From the cell containing the given text, extract its center point as (x, y) coordinate. 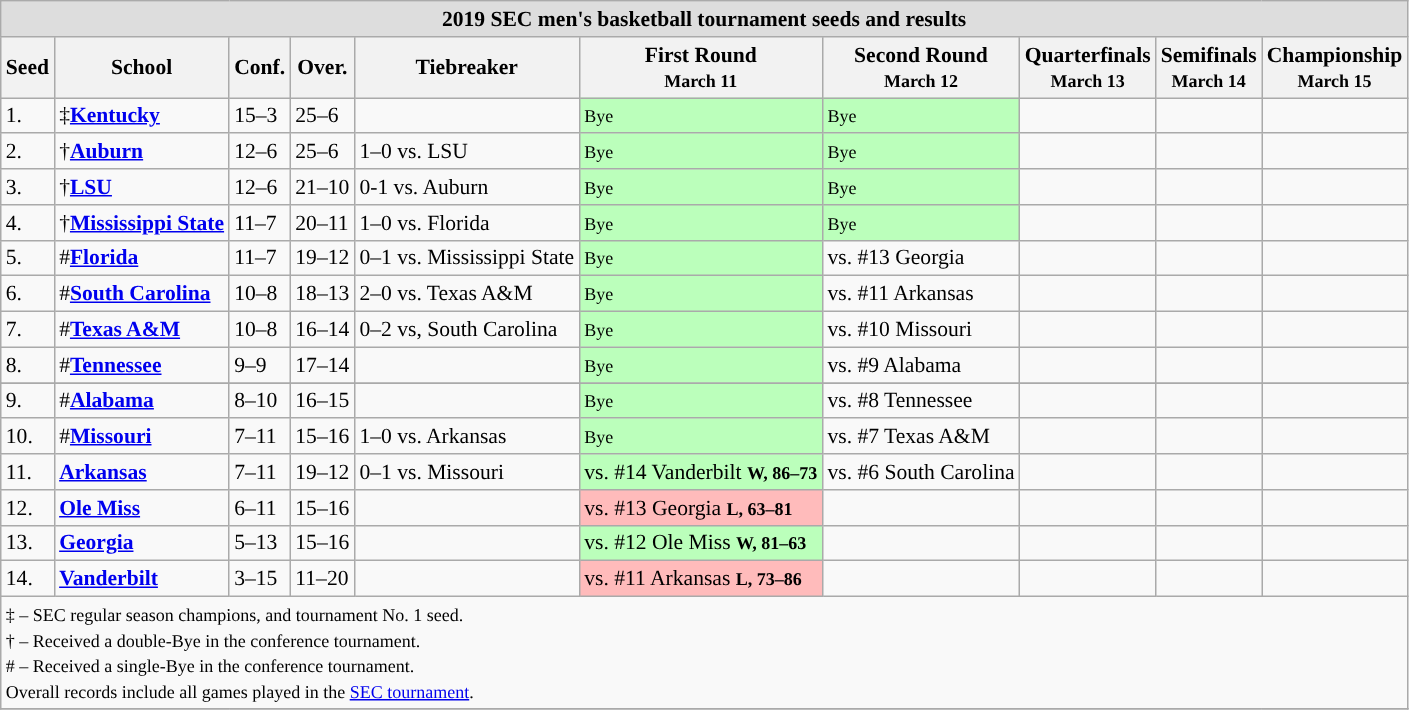
†LSU (142, 187)
#Alabama (142, 401)
vs. #11 Arkansas L, 73–86 (700, 579)
vs. #9 Alabama (920, 365)
vs. #13 Georgia (920, 258)
8. (28, 365)
5–13 (260, 543)
Tiebreaker (466, 68)
5. (28, 258)
0–1 vs. Mississippi State (466, 258)
#South Carolina (142, 294)
vs. #7 Texas A&M (920, 437)
QuarterfinalsMarch 13 (1088, 68)
#Florida (142, 258)
Seed (28, 68)
First RoundMarch 11 (700, 68)
8–10 (260, 401)
10. (28, 437)
Ole Miss (142, 508)
vs. #11 Arkansas (920, 294)
#Texas A&M (142, 330)
16–15 (322, 401)
ChampionshipMarch 15 (1335, 68)
14. (28, 579)
16–14 (322, 330)
†Mississippi State (142, 223)
School (142, 68)
18–13 (322, 294)
15–3 (260, 116)
21–10 (322, 187)
Conf. (260, 68)
vs. #12 Ole Miss W, 81–63 (700, 543)
1–0 vs. Florida (466, 223)
†Auburn (142, 152)
17–14 (322, 365)
3–15 (260, 579)
vs. #8 Tennessee (920, 401)
SemifinalsMarch 14 (1209, 68)
3. (28, 187)
0–1 vs. Missouri (466, 472)
‡Kentucky (142, 116)
2–0 vs. Texas A&M (466, 294)
12. (28, 508)
20–11 (322, 223)
1. (28, 116)
6–11 (260, 508)
vs. #10 Missouri (920, 330)
#Tennessee (142, 365)
vs. #13 Georgia L, 63–81 (700, 508)
9–9 (260, 365)
0-1 vs. Auburn (466, 187)
4. (28, 223)
11–20 (322, 579)
6. (28, 294)
Vanderbilt (142, 579)
9. (28, 401)
1–0 vs. Arkansas (466, 437)
Over. (322, 68)
vs. #14 Vanderbilt W, 86–73 (700, 472)
Georgia (142, 543)
2. (28, 152)
Second RoundMarch 12 (920, 68)
7. (28, 330)
2019 SEC men's basketball tournament seeds and results (704, 19)
13. (28, 543)
1–0 vs. LSU (466, 152)
Arkansas (142, 472)
0–2 vs, South Carolina (466, 330)
11. (28, 472)
vs. #6 South Carolina (920, 472)
#Missouri (142, 437)
